Provide the [X, Y] coordinate of the cell's center where the given text is located.  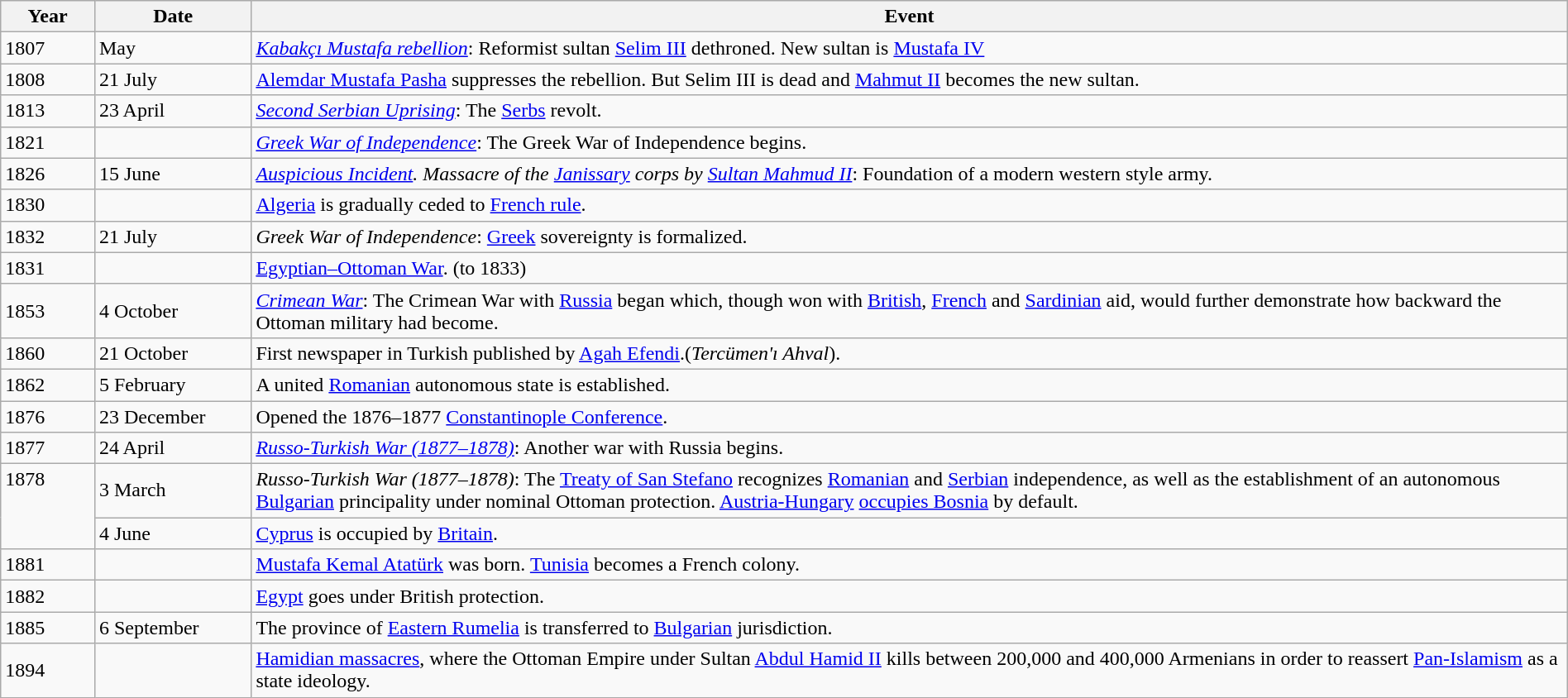
4 October [172, 311]
1878 [48, 506]
A united Romanian autonomous state is established. [910, 385]
Auspicious Incident. Massacre of the Janissary corps by Sultan Mahmud II: Foundation of a modern western style army. [910, 174]
1862 [48, 385]
The province of Eastern Rumelia is transferred to Bulgarian jurisdiction. [910, 628]
1876 [48, 416]
1894 [48, 670]
1808 [48, 79]
Second Serbian Uprising: The Serbs revolt. [910, 111]
Egypt goes under British protection. [910, 596]
Egyptian–Ottoman War. (to 1833) [910, 268]
Mustafa Kemal Atatürk was born. Tunisia becomes a French colony. [910, 565]
1860 [48, 353]
Algeria is gradually ceded to French rule. [910, 205]
Greek War of Independence: The Greek War of Independence begins. [910, 142]
1882 [48, 596]
1813 [48, 111]
23 April [172, 111]
1807 [48, 48]
1885 [48, 628]
1877 [48, 448]
Kabakçı Mustafa rebellion: Reformist sultan Selim III dethroned. New sultan is Mustafa IV [910, 48]
21 October [172, 353]
1831 [48, 268]
23 December [172, 416]
Cyprus is occupied by Britain. [910, 533]
1830 [48, 205]
Greek War of Independence: Greek sovereignty is formalized. [910, 237]
Date [172, 17]
4 June [172, 533]
Russo-Turkish War (1877–1878): Another war with Russia begins. [910, 448]
3 March [172, 491]
1826 [48, 174]
Opened the 1876–1877 Constantinople Conference. [910, 416]
1821 [48, 142]
24 April [172, 448]
1881 [48, 565]
5 February [172, 385]
1853 [48, 311]
First newspaper in Turkish published by Agah Efendi.(Tercümen'ı Ahval). [910, 353]
May [172, 48]
15 June [172, 174]
Event [910, 17]
1832 [48, 237]
Year [48, 17]
6 September [172, 628]
Alemdar Mustafa Pasha suppresses the rebellion. But Selim III is dead and Mahmut II becomes the new sultan. [910, 79]
